Identify which cell holds the provided text, then report its (x, y) central coordinate. 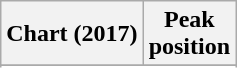
Peakposition (189, 34)
Chart (2017) (72, 34)
